Output the (X, Y) coordinate of the center of the cell containing the given text.  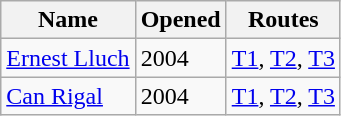
Routes (283, 20)
Can Rigal (68, 96)
Opened (180, 20)
Name (68, 20)
Ernest Lluch (68, 58)
